Find where the given text appears and provide that cell's center as (X, Y) coordinate. 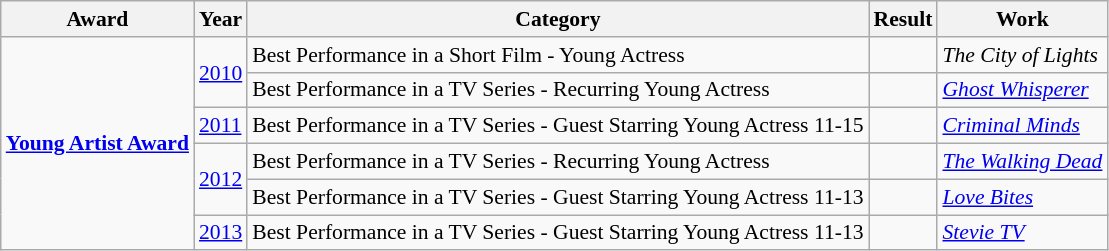
2012 (220, 180)
2013 (220, 233)
Ghost Whisperer (1022, 90)
The City of Lights (1022, 55)
Best Performance in a TV Series - Guest Starring Young Actress 11-15 (558, 126)
Award (98, 19)
Stevie TV (1022, 233)
2011 (220, 126)
2010 (220, 72)
Love Bites (1022, 197)
Young Artist Award (98, 144)
Year (220, 19)
Category (558, 19)
The Walking Dead (1022, 162)
Result (904, 19)
Criminal Minds (1022, 126)
Work (1022, 19)
Best Performance in a Short Film - Young Actress (558, 55)
